From the cell containing the given text, extract its center point as (X, Y) coordinate. 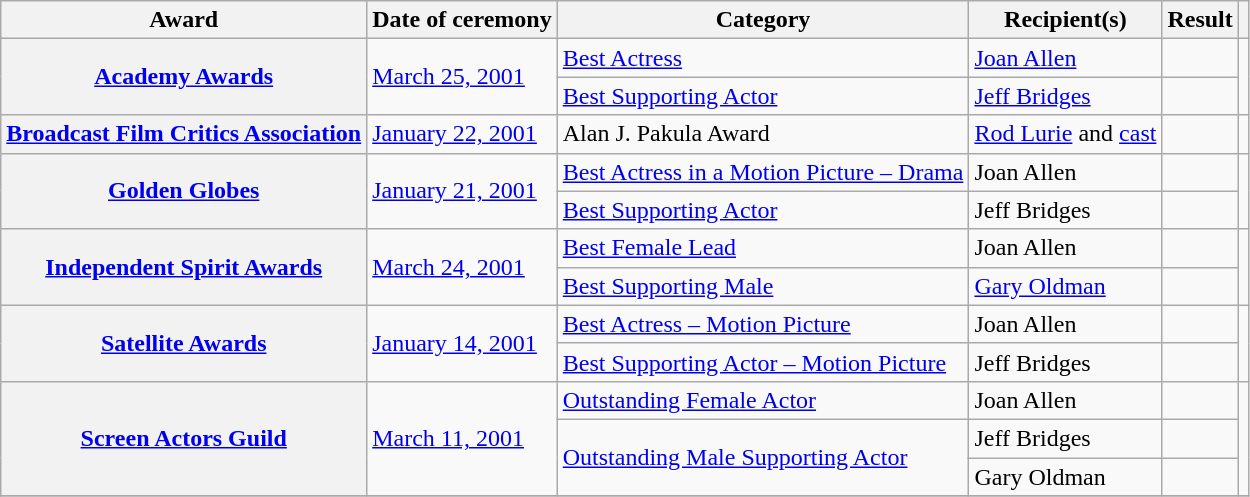
Category (763, 20)
Best Actress – Motion Picture (763, 324)
Rod Lurie and cast (1066, 134)
Screen Actors Guild (184, 438)
January 22, 2001 (462, 134)
Academy Awards (184, 77)
January 14, 2001 (462, 343)
Date of ceremony (462, 20)
March 11, 2001 (462, 438)
Result (1200, 20)
March 24, 2001 (462, 267)
Independent Spirit Awards (184, 267)
Best Actress (763, 58)
Golden Globes (184, 191)
Best Actress in a Motion Picture – Drama (763, 172)
Outstanding Female Actor (763, 400)
Broadcast Film Critics Association (184, 134)
January 21, 2001 (462, 191)
Satellite Awards (184, 343)
March 25, 2001 (462, 77)
Best Supporting Male (763, 286)
Recipient(s) (1066, 20)
Outstanding Male Supporting Actor (763, 457)
Best Female Lead (763, 248)
Best Supporting Actor – Motion Picture (763, 362)
Award (184, 20)
Alan J. Pakula Award (763, 134)
